Provide the (X, Y) coordinate of the cell's center where the given text is located.  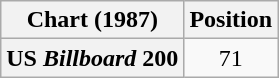
Position (231, 20)
Chart (1987) (92, 20)
US Billboard 200 (92, 58)
71 (231, 58)
